Pinpoint the cell where the given text exists, returning its [X, Y] midpoint coordinate. 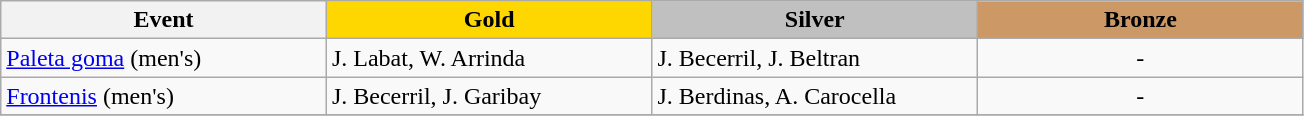
J. Becerril, J. Garibay [489, 96]
Paleta goma (men's) [164, 58]
Gold [489, 20]
J. Berdinas, A. Carocella [815, 96]
Event [164, 20]
Frontenis (men's) [164, 96]
Bronze [1141, 20]
J. Becerril, J. Beltran [815, 58]
J. Labat, W. Arrinda [489, 58]
Silver [815, 20]
